Output the (X, Y) coordinate of the center of the cell containing the given text.  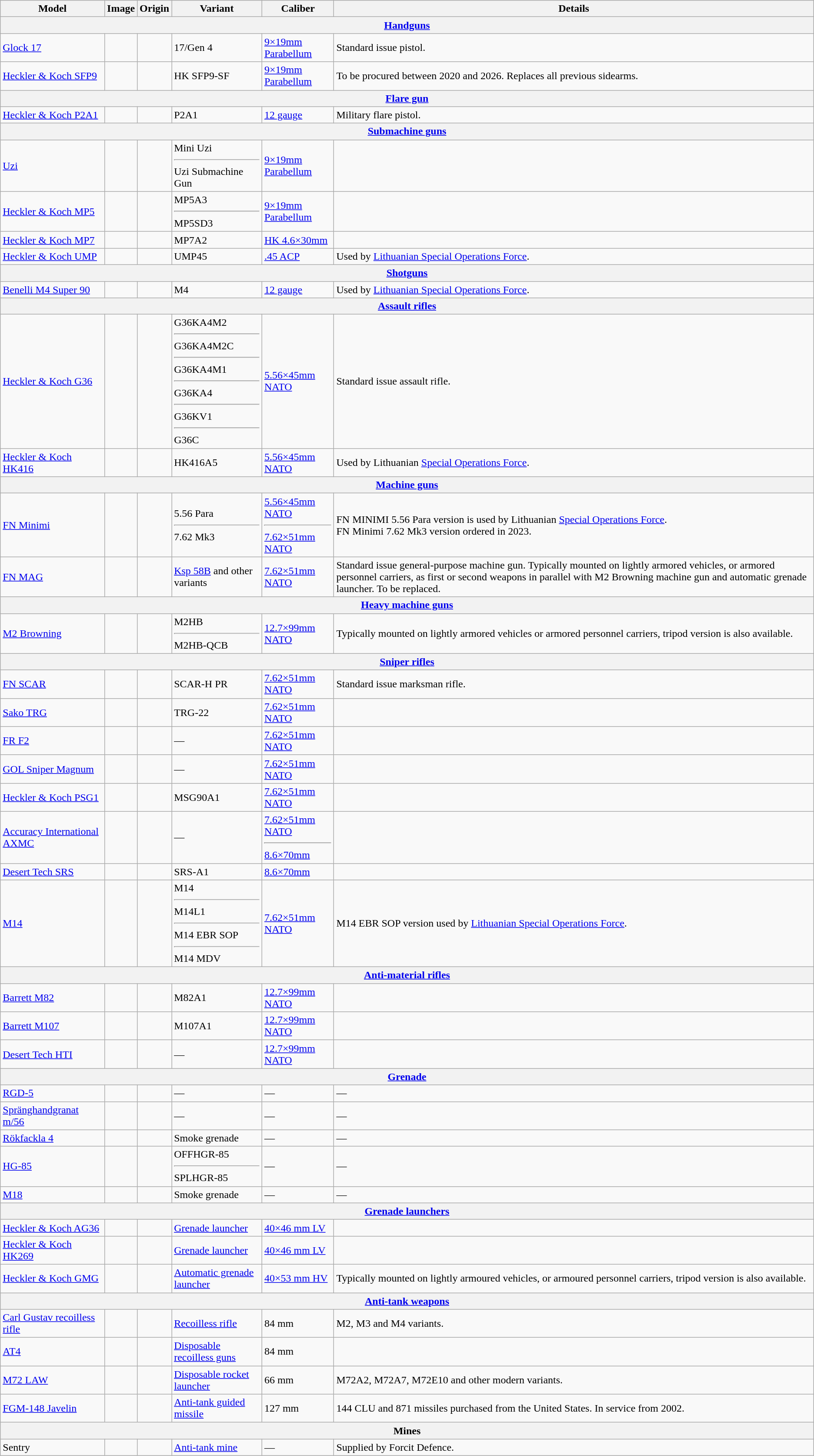
Anti-tank guided missile (217, 1409)
Standard issue pistol. (574, 48)
Automatic grenade launcher (217, 1278)
M72 LAW (53, 1380)
Heckler & Koch PSG1 (53, 797)
Benelli M4 Super 90 (53, 289)
Supplied by Forcit Defence. (574, 1447)
Recoilless rifle (217, 1323)
Disposable recoilless guns (217, 1352)
M14 EBR SOP version used by Lithuanian Special Operations Force. (574, 924)
FN MINIMI 5.56 Para version is used by Lithuanian Special Operations Force.FN Minimi 7.62 Mk3 version ordered in 2023. (574, 525)
FN SCAR (53, 684)
HG-85 (53, 1166)
Typically mounted on lightly armored vehicles or armored personnel carriers, tripod version is also available. (574, 633)
Origin (155, 9)
5.56 Para7.62 Mk3 (217, 525)
Variant (217, 9)
M107A1 (217, 1026)
Mines (407, 1431)
M2 Browning (53, 633)
Heckler & Koch MP5 (53, 211)
HK SFP9-SF (217, 76)
Sentry (53, 1447)
Disposable rocket launcher (217, 1380)
Desert Tech HTI (53, 1054)
127 mm (298, 1409)
SCAR-H PR (217, 684)
Barrett M107 (53, 1026)
Heckler & Koch UMP (53, 256)
Typically mounted on lightly armoured vehicles, or armoured personnel carriers, tripod version is also available. (574, 1278)
Flare gun (407, 98)
HK 4.6×30mm (298, 240)
M72A2, M72A7, M72E10 and other modern variants. (574, 1380)
RGD-5 (53, 1093)
Details (574, 9)
Accuracy International AXMC (53, 837)
Heckler & Koch SFP9 (53, 76)
Heckler & Koch MP7 (53, 240)
Model (53, 9)
Standard issue marksman rifle. (574, 684)
AT4 (53, 1352)
OFFHGR-85SPLHGR-85 (217, 1166)
Caliber (298, 9)
Shotguns (407, 273)
M4 (217, 289)
8.6×70mm (298, 871)
MSG90A1 (217, 797)
Ksp 58B and other variants (217, 577)
Heckler & Koch AG36 (53, 1228)
.45 ACP (298, 256)
M2HB M2HB-QCB (217, 633)
P2A1 (217, 115)
Heckler & Koch HK269 (53, 1250)
Uzi (53, 165)
Heckler & Koch HK416 (53, 463)
UMP45 (217, 256)
Heckler & Koch P2A1 (53, 115)
M82A1 (217, 998)
Mini Uzi Uzi Submachine Gun (217, 165)
HK416A5 (217, 463)
FN Minimi (53, 525)
Submachine guns (407, 131)
Carl Gustav recoilless rifle (53, 1323)
66 mm (298, 1380)
TRG-22 (217, 713)
SRS-A1 (217, 871)
Barrett M82 (53, 998)
Image (121, 9)
FR F2 (53, 740)
40×53 mm HV (298, 1278)
17/Gen 4 (217, 48)
5.56×45mm NATO7.62×51mm NATO (298, 525)
Assault rifles (407, 306)
FGM-148 Javelin (53, 1409)
G36KA4M2G36KA4M2CG36KA4M1G36KA4G36KV1G36C (217, 382)
Spränghandgranat m/56 (53, 1115)
Machine guns (407, 485)
Handguns (407, 25)
Sniper rifles (407, 662)
M2, M3 and M4 variants. (574, 1323)
Desert Tech SRS (53, 871)
Rökfackla 4 (53, 1138)
To be procured between 2020 and 2026. Replaces all previous sidearms. (574, 76)
Heckler & Koch G36 (53, 382)
144 CLU and 871 missiles purchased from the United States. In service from 2002. (574, 1409)
GOL Sniper Magnum (53, 769)
Military flare pistol. (574, 115)
FN MAG (53, 577)
Glock 17 (53, 48)
7.62×51mm NATO8.6×70mm (298, 837)
Anti-material rifles (407, 975)
M14 (53, 924)
MP7A2 (217, 240)
Heavy machine guns (407, 605)
M18 (53, 1195)
Heckler & Koch GMG (53, 1278)
M14M14L1M14 EBR SOPM14 MDV (217, 924)
Anti-tank weapons (407, 1301)
Sako TRG (53, 713)
Anti-tank mine (217, 1447)
Grenade launchers (407, 1211)
Grenade (407, 1077)
MP5A3 MP5SD3 (217, 211)
Standard issue assault rifle. (574, 382)
